Scan for the cell matching the given text and deliver its [x, y] coordinate at center. 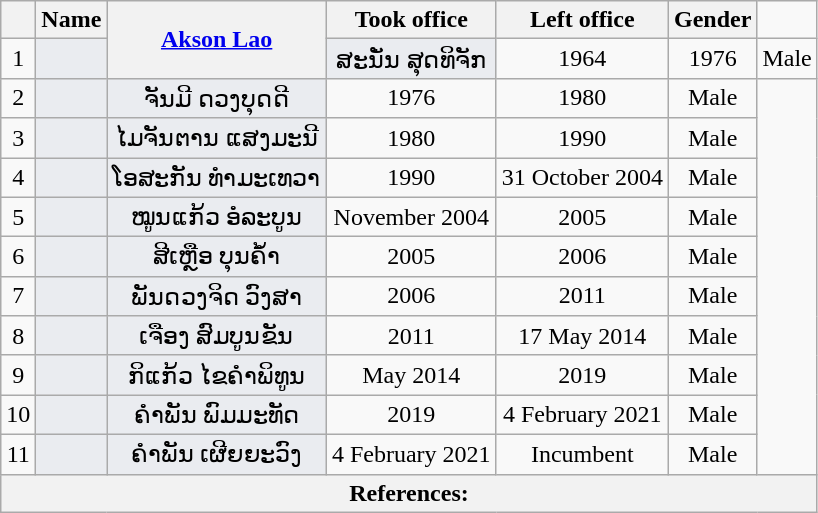
Took office [411, 20]
Gender [712, 20]
ໂອສະກັນ ທໍາມະເທວາ [217, 178]
Incumbent [582, 454]
ສີເຫຼືອ ບຸນຄ້ໍາ [217, 257]
Left office [582, 20]
ຈັນມີ ດວງບຸດດີ [217, 98]
3 [18, 138]
ພັນດວງຈິດ ວົງສາ [217, 296]
17 May 2014 [582, 336]
31 October 2004 [582, 178]
11 [18, 454]
2 [18, 98]
9 [18, 375]
ຄໍາ​ພັນ ເຜີຍ​ຍະ​ວົງ [217, 454]
ກິແກ້ວ ໄຂຄຳພິທູນ [217, 375]
May 2014 [411, 375]
Name [72, 20]
10 [18, 415]
1 [18, 59]
1964 [582, 59]
ໝູນແກ້ວ ອໍລະບູນ [217, 217]
7 [18, 296]
5 [18, 217]
ຄໍາ​ພັນ ພົມ​ມະ​ທັດ [217, 415]
ເຈືອງ ສົມບູນຂັນ [217, 336]
8 [18, 336]
4 [18, 178]
Akson Lao [217, 40]
6 [18, 257]
November 2004 [411, 217]
ສະນັ່ນ ສຸດທິ​ຈັກ [411, 59]
ໄມຈັນຕານ ແສງມະນີ [217, 138]
References: [409, 493]
